Scan for the cell matching the given text and deliver its (x, y) coordinate at center. 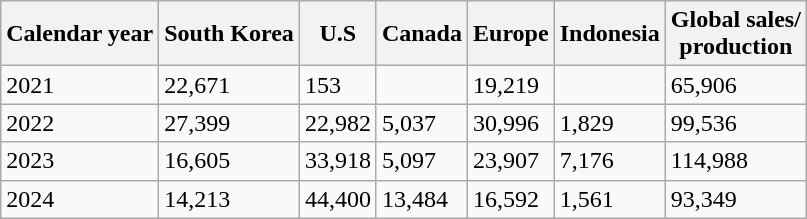
13,484 (422, 199)
1,829 (610, 123)
16,605 (230, 161)
5,037 (422, 123)
South Korea (230, 34)
2024 (80, 199)
Canada (422, 34)
2023 (80, 161)
33,918 (338, 161)
93,349 (736, 199)
7,176 (610, 161)
Global sales/production (736, 34)
30,996 (512, 123)
16,592 (512, 199)
153 (338, 85)
19,219 (512, 85)
22,982 (338, 123)
Europe (512, 34)
1,561 (610, 199)
2021 (80, 85)
65,906 (736, 85)
U.S (338, 34)
Indonesia (610, 34)
14,213 (230, 199)
Calendar year (80, 34)
114,988 (736, 161)
23,907 (512, 161)
99,536 (736, 123)
27,399 (230, 123)
22,671 (230, 85)
44,400 (338, 199)
5,097 (422, 161)
2022 (80, 123)
